Return [x, y] of the center of cell containing provided text 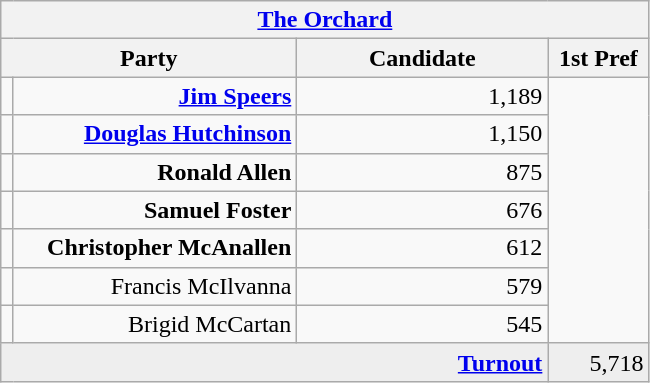
579 [422, 286]
Francis McIlvanna [155, 286]
5,718 [598, 362]
The Orchard [325, 20]
Party [149, 58]
1st Pref [598, 58]
Douglas Hutchinson [155, 134]
Samuel Foster [155, 210]
676 [422, 210]
Turnout [274, 362]
875 [422, 172]
545 [422, 324]
Candidate [422, 58]
Christopher McAnallen [155, 248]
1,189 [422, 96]
Jim Speers [155, 96]
612 [422, 248]
Brigid McCartan [155, 324]
1,150 [422, 134]
Ronald Allen [155, 172]
